For the text-containing cell, return its midpoint in (X, Y) coordinate format. 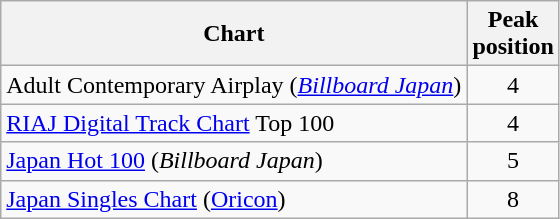
8 (513, 199)
RIAJ Digital Track Chart Top 100 (234, 123)
5 (513, 161)
Adult Contemporary Airplay (Billboard Japan) (234, 85)
Japan Hot 100 (Billboard Japan) (234, 161)
Japan Singles Chart (Oricon) (234, 199)
Chart (234, 34)
Peakposition (513, 34)
